Determine the [X, Y] coordinate at the center of the cell enclosing the given text.  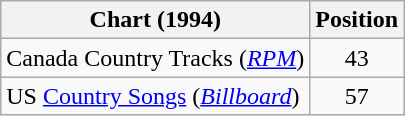
Canada Country Tracks (RPM) [156, 58]
US Country Songs (Billboard) [156, 96]
Position [357, 20]
57 [357, 96]
43 [357, 58]
Chart (1994) [156, 20]
